Extract the [x, y] coordinate from the center of the cell holding the provided text.  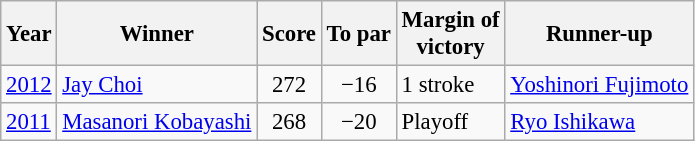
Winner [157, 34]
1 stroke [450, 85]
Masanori Kobayashi [157, 122]
Runner-up [600, 34]
2011 [29, 122]
−20 [358, 122]
Score [290, 34]
Year [29, 34]
Ryo Ishikawa [600, 122]
Playoff [450, 122]
−16 [358, 85]
268 [290, 122]
Yoshinori Fujimoto [600, 85]
2012 [29, 85]
Margin ofvictory [450, 34]
Jay Choi [157, 85]
To par [358, 34]
272 [290, 85]
